Output the [X, Y] coordinate of the center of the cell containing the given text.  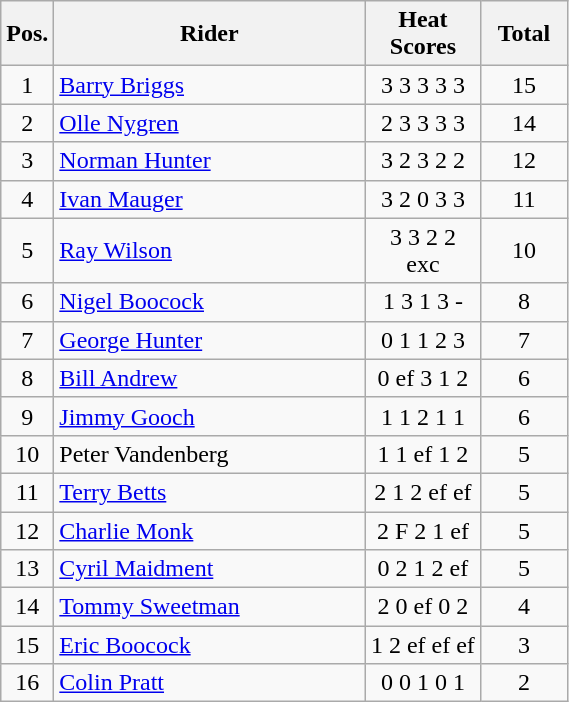
Jimmy Gooch [210, 416]
3 3 3 3 3 [423, 85]
2 F 2 1 ef [423, 531]
0 0 1 0 1 [423, 683]
Ivan Mauger [210, 199]
Norman Hunter [210, 161]
1 1 ef 1 2 [423, 454]
2 3 3 3 3 [423, 123]
3 2 0 3 3 [423, 199]
Colin Pratt [210, 683]
Peter Vandenberg [210, 454]
Heat Scores [423, 34]
2 1 2 ef ef [423, 492]
0 ef 3 1 2 [423, 378]
George Hunter [210, 340]
2 0 ef 0 2 [423, 607]
Ray Wilson [210, 250]
Cyril Maidment [210, 569]
3 3 2 2 exc [423, 250]
Total [524, 34]
9 [28, 416]
Rider [210, 34]
16 [28, 683]
1 2 ef ef ef [423, 645]
3 2 3 2 2 [423, 161]
0 1 1 2 3 [423, 340]
1 1 2 1 1 [423, 416]
Nigel Boocock [210, 302]
Terry Betts [210, 492]
1 [28, 85]
13 [28, 569]
Barry Briggs [210, 85]
0 2 1 2 ef [423, 569]
Bill Andrew [210, 378]
Tommy Sweetman [210, 607]
Charlie Monk [210, 531]
Pos. [28, 34]
1 3 1 3 - [423, 302]
Olle Nygren [210, 123]
Eric Boocock [210, 645]
